Return [X, Y] of the center of cell containing provided text 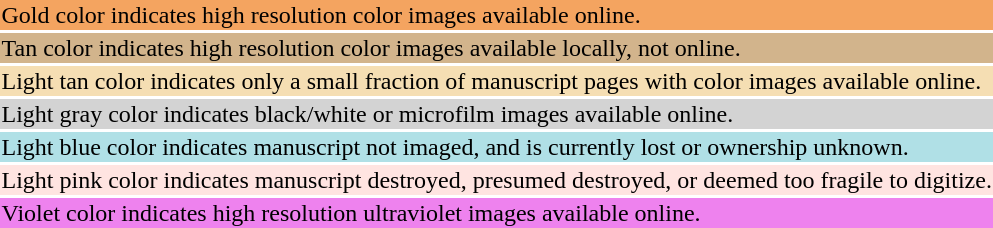
Tan color indicates high resolution color images available locally, not online. [496, 48]
Light pink color indicates manuscript destroyed, presumed destroyed, or deemed too fragile to digitize. [496, 180]
Gold color indicates high resolution color images available online. [496, 15]
Violet color indicates high resolution ultraviolet images available online. [496, 213]
Light gray color indicates black/white or microfilm images available online. [496, 114]
Light blue color indicates manuscript not imaged, and is currently lost or ownership unknown. [496, 147]
Light tan color indicates only a small fraction of manuscript pages with color images available online. [496, 81]
